Find where the given text appears and provide that cell's center as [X, Y] coordinate. 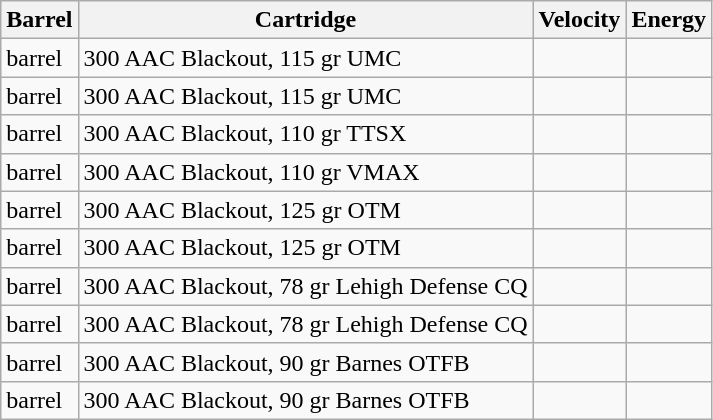
Cartridge [306, 20]
Barrel [40, 20]
Velocity [580, 20]
300 AAC Blackout, 110 gr VMAX [306, 172]
300 AAC Blackout, 110 gr TTSX [306, 134]
Energy [669, 20]
